Locate the cell with the specified text and output its (x, y) center coordinate. 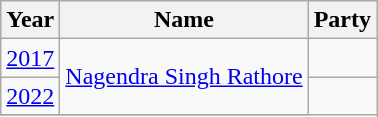
Year (30, 20)
Nagendra Singh Rathore (184, 77)
Party (342, 20)
Name (184, 20)
2022 (30, 96)
2017 (30, 58)
